Search for the cell housing the specified text and yield its (x, y) center coordinate. 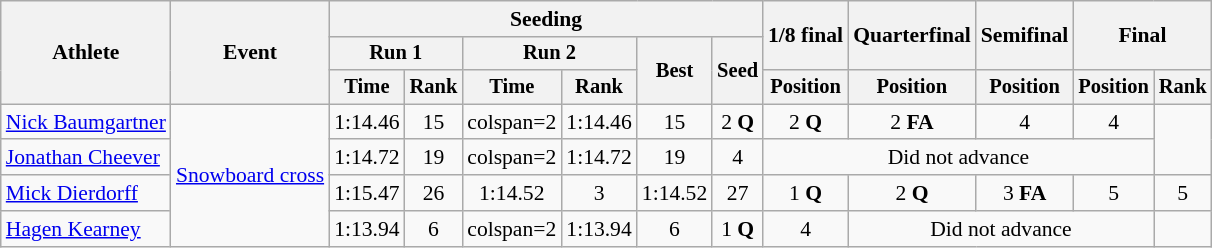
Athlete (86, 52)
Mick Dierdorff (86, 193)
2 FA (912, 122)
Quarterfinal (912, 36)
Seed (738, 70)
1:15.47 (366, 193)
Hagen Kearney (86, 229)
Best (674, 70)
3 FA (1025, 193)
Jonathan Cheever (86, 158)
Snowboard cross (250, 175)
3 (598, 193)
Run 1 (396, 54)
Final (1142, 36)
Event (250, 52)
Run 2 (550, 54)
Semifinal (1025, 36)
27 (738, 193)
Seeding (546, 19)
1/8 final (806, 36)
Nick Baumgartner (86, 122)
26 (434, 193)
